Pinpoint the cell where the given text exists, returning its (X, Y) midpoint coordinate. 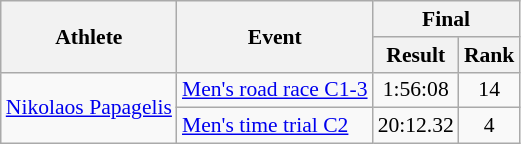
Final (446, 19)
Rank (490, 55)
4 (490, 126)
14 (490, 90)
20:12.32 (416, 126)
1:56:08 (416, 90)
Athlete (89, 36)
Men's time trial C2 (275, 126)
Result (416, 55)
Nikolaos Papagelis (89, 108)
Men's road race C1-3 (275, 90)
Event (275, 36)
